Locate the cell with the specified text and output its (X, Y) center coordinate. 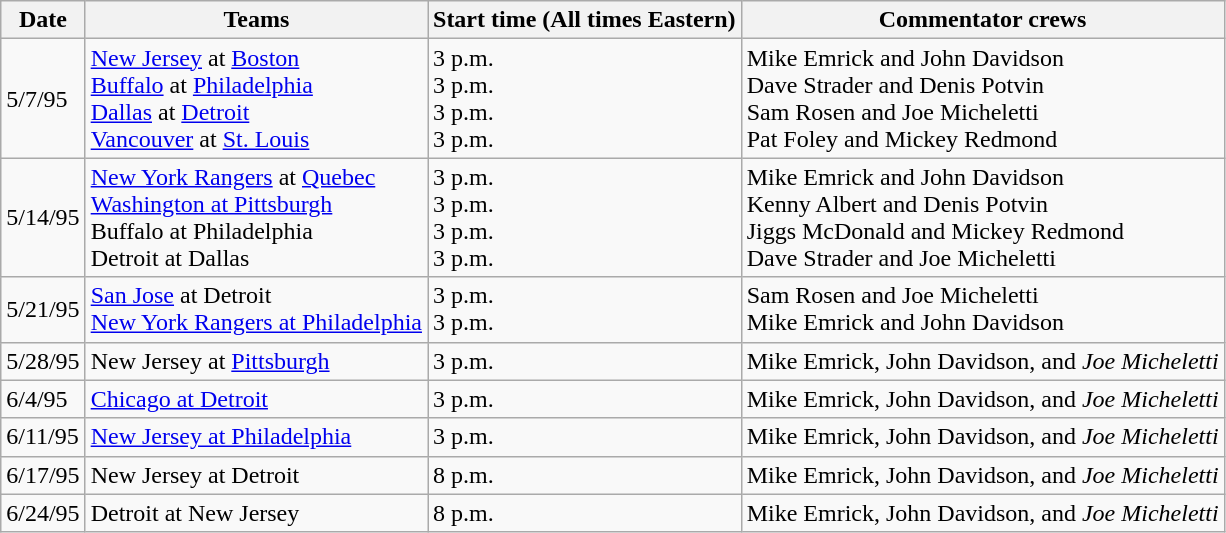
5/21/95 (43, 310)
New Jersey at Philadelphia (256, 437)
Detroit at New Jersey (256, 513)
6/17/95 (43, 475)
Mike Emrick and John DavidsonKenny Albert and Denis PotvinJiggs McDonald and Mickey RedmondDave Strader and Joe Micheletti (982, 218)
Commentator crews (982, 20)
New Jersey at Pittsburgh (256, 361)
5/28/95 (43, 361)
6/24/95 (43, 513)
3 p.m.3 p.m. (585, 310)
Teams (256, 20)
5/7/95 (43, 98)
Date (43, 20)
Chicago at Detroit (256, 399)
San Jose at DetroitNew York Rangers at Philadelphia (256, 310)
6/11/95 (43, 437)
6/4/95 (43, 399)
New York Rangers at QuebecWashington at PittsburghBuffalo at PhiladelphiaDetroit at Dallas (256, 218)
New Jersey at Detroit (256, 475)
New Jersey at BostonBuffalo at PhiladelphiaDallas at DetroitVancouver at St. Louis (256, 98)
Sam Rosen and Joe MichelettiMike Emrick and John Davidson (982, 310)
5/14/95 (43, 218)
Mike Emrick and John DavidsonDave Strader and Denis PotvinSam Rosen and Joe MichelettiPat Foley and Mickey Redmond (982, 98)
Start time (All times Eastern) (585, 20)
